Return the [X, Y] coordinate for the center point of the cell that contains the specified text.  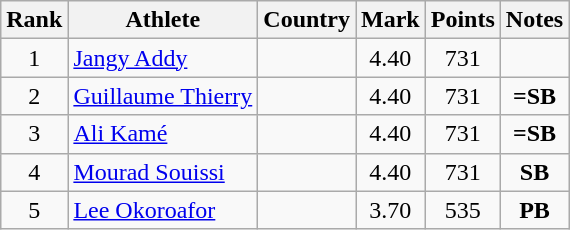
2 [34, 96]
535 [462, 210]
1 [34, 58]
Jangy Addy [163, 58]
Country [307, 20]
PB [534, 210]
4 [34, 172]
Rank [34, 20]
3.70 [391, 210]
SB [534, 172]
Points [462, 20]
Guillaume Thierry [163, 96]
3 [34, 134]
5 [34, 210]
Mourad Souissi [163, 172]
Notes [534, 20]
Athlete [163, 20]
Lee Okoroafor [163, 210]
Ali Kamé [163, 134]
Mark [391, 20]
